Extract the [x, y] coordinate from the center of the cell holding the provided text.  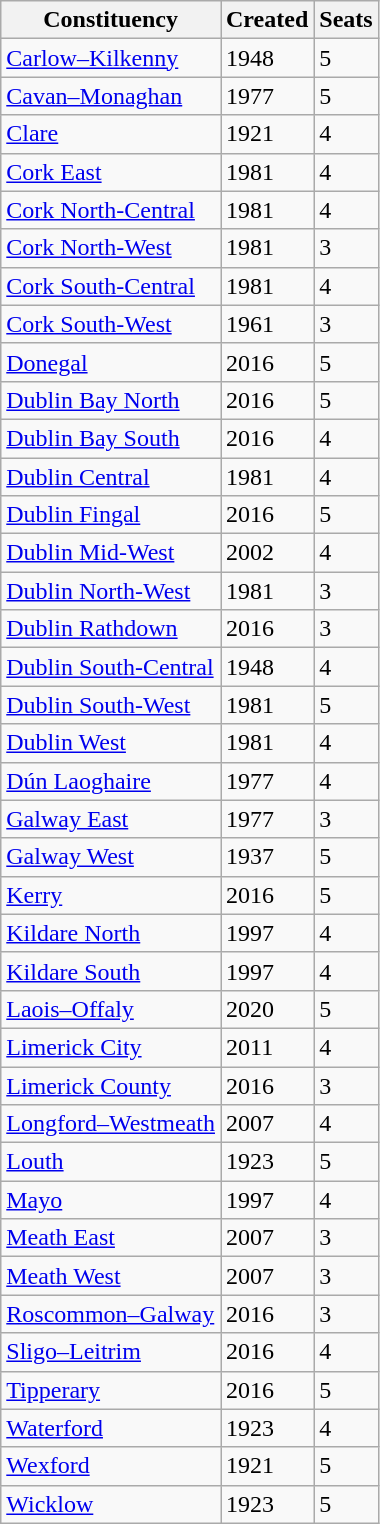
Cork South-Central [111, 286]
Cork South-West [111, 324]
Constituency [111, 20]
Mayo [111, 1200]
Dublin South-Central [111, 667]
Dublin South-West [111, 705]
Cork East [111, 172]
Tipperary [111, 1390]
Created [266, 20]
Wexford [111, 1466]
Laois–Offaly [111, 1009]
Limerick City [111, 1047]
Clare [111, 134]
Limerick County [111, 1085]
2002 [266, 553]
Meath East [111, 1238]
Louth [111, 1162]
Dublin Mid-West [111, 553]
Longford–Westmeath [111, 1124]
Cork North-West [111, 248]
Cork North-Central [111, 210]
Waterford [111, 1428]
Donegal [111, 362]
1961 [266, 324]
Seats [346, 20]
Kildare South [111, 971]
Dublin Rathdown [111, 629]
Dublin Fingal [111, 515]
Kerry [111, 895]
Meath West [111, 1276]
2020 [266, 1009]
Galway West [111, 857]
Roscommon–Galway [111, 1314]
Dublin Bay South [111, 438]
Dublin Central [111, 477]
1937 [266, 857]
Galway East [111, 819]
Cavan–Monaghan [111, 96]
Dublin West [111, 743]
Dublin Bay North [111, 400]
2011 [266, 1047]
Kildare North [111, 933]
Carlow–Kilkenny [111, 58]
Dublin North-West [111, 591]
Wicklow [111, 1504]
Dún Laoghaire [111, 781]
Sligo–Leitrim [111, 1352]
